Determine the [X, Y] coordinate at the center of the cell enclosing the given text.  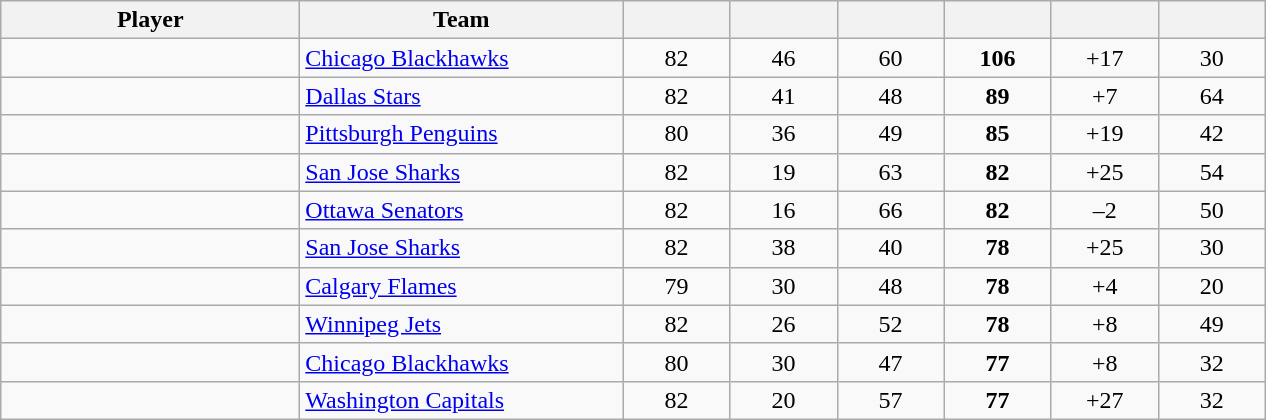
42 [1212, 134]
+19 [1104, 134]
+7 [1104, 96]
50 [1212, 210]
66 [890, 210]
40 [890, 248]
Winnipeg Jets [462, 324]
26 [784, 324]
Team [462, 20]
38 [784, 248]
60 [890, 58]
19 [784, 172]
85 [998, 134]
+17 [1104, 58]
106 [998, 58]
–2 [1104, 210]
36 [784, 134]
Dallas Stars [462, 96]
79 [676, 286]
52 [890, 324]
16 [784, 210]
+27 [1104, 400]
54 [1212, 172]
Player [150, 20]
Washington Capitals [462, 400]
Pittsburgh Penguins [462, 134]
89 [998, 96]
64 [1212, 96]
63 [890, 172]
41 [784, 96]
+4 [1104, 286]
Ottawa Senators [462, 210]
47 [890, 362]
46 [784, 58]
57 [890, 400]
Calgary Flames [462, 286]
